Output the (x, y) coordinate of the center of the cell containing the given text.  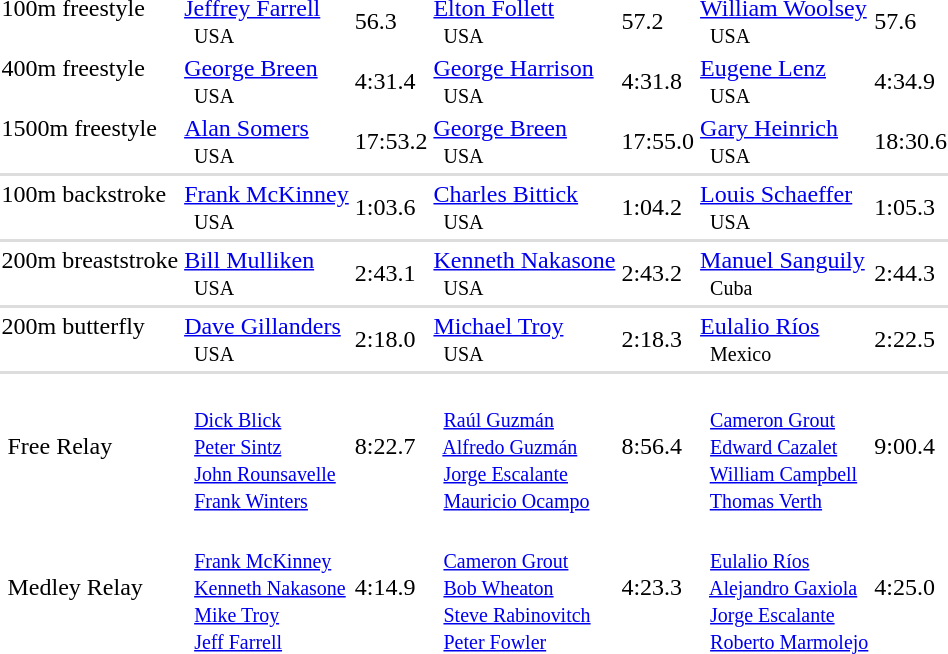
Eugene Lenz USA (784, 82)
200m butterfly (90, 340)
Dick Blick Peter Sintz John Rounsavelle Frank Winters (267, 446)
Kenneth Nakasone USA (524, 274)
17:55.0 (658, 142)
Alan Somers USA (267, 142)
17:53.2 (391, 142)
2:18.0 (391, 340)
4:31.8 (658, 82)
1:04.2 (658, 208)
100m backstroke (90, 208)
1500m freestyle (90, 142)
Eulalio Ríos Mexico (784, 340)
Charles Bittick USA (524, 208)
8:22.7 (391, 446)
Gary Heinrich USA (784, 142)
2:18.3 (658, 340)
4:31.4 (391, 82)
Frank McKinney USA (267, 208)
Dave Gillanders USA (267, 340)
Louis Schaeffer USA (784, 208)
Manuel Sanguily Cuba (784, 274)
2:43.1 (391, 274)
Cameron Grout Edward Cazalet William Campbell Thomas Verth (784, 446)
200m breaststroke (90, 274)
8:56.4 (658, 446)
2:43.2 (658, 274)
Michael Troy USA (524, 340)
Bill Mulliken USA (267, 274)
Free Relay (90, 446)
George Harrison USA (524, 82)
1:03.6 (391, 208)
Raúl Guzmán Alfredo Guzmán Jorge Escalante Mauricio Ocampo (524, 446)
400m freestyle (90, 82)
